Capture the cell that displays the provided text and extract its (X, Y) central coordinate. 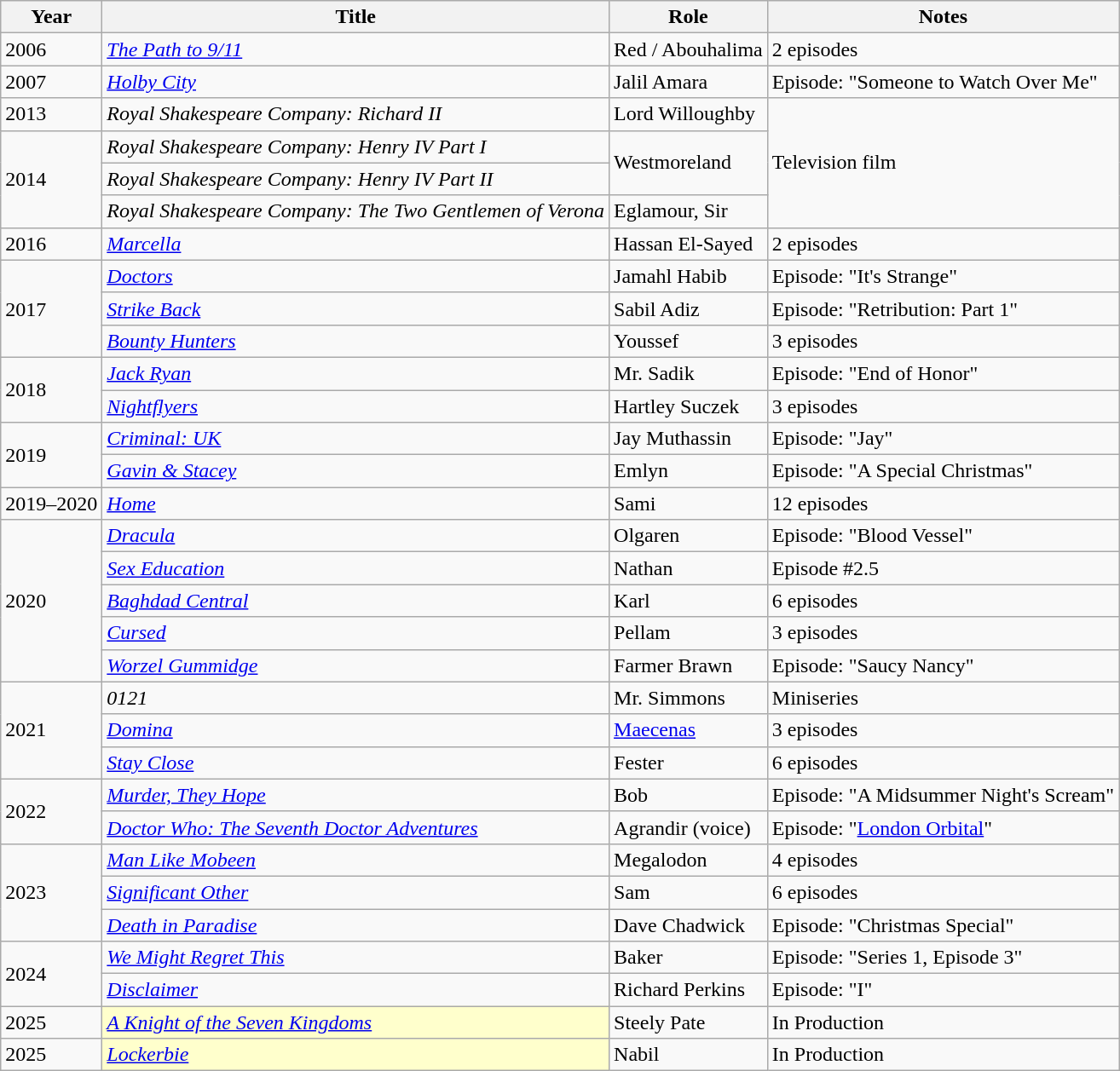
Westmoreland (689, 163)
Bob (689, 795)
Dracula (356, 536)
Episode #2.5 (943, 568)
Royal Shakespeare Company: Richard II (356, 114)
Jamahl Habib (689, 276)
Notes (943, 17)
Jay Muthassin (689, 439)
Criminal: UK (356, 439)
Jack Ryan (356, 373)
2019 (51, 455)
Episode: "London Orbital" (943, 827)
Youssef (689, 341)
2019–2020 (51, 504)
2006 (51, 49)
Stay Close (356, 763)
Richard Perkins (689, 990)
Episode: "Christmas Special" (943, 924)
2021 (51, 730)
Hartley Suczek (689, 406)
2020 (51, 601)
0121 (356, 698)
Episode: "End of Honor" (943, 373)
Holby City (356, 82)
Eglamour, Sir (689, 211)
Emlyn (689, 471)
Steely Pate (689, 1022)
Television film (943, 163)
Red / Abouhalima (689, 49)
2016 (51, 244)
Royal Shakespeare Company: Henry IV Part II (356, 179)
Lord Willoughby (689, 114)
Worzel Gummidge (356, 665)
Miniseries (943, 698)
Nightflyers (356, 406)
2022 (51, 811)
Episode: "Blood Vessel" (943, 536)
2013 (51, 114)
2014 (51, 179)
Role (689, 17)
We Might Regret This (356, 958)
Dave Chadwick (689, 924)
Royal Shakespeare Company: Henry IV Part I (356, 147)
4 episodes (943, 860)
Doctor Who: The Seventh Doctor Adventures (356, 827)
Sami (689, 504)
Marcella (356, 244)
Olgaren (689, 536)
Lockerbie (356, 1055)
Fester (689, 763)
A Knight of the Seven Kingdoms (356, 1022)
Episode: "Someone to Watch Over Me" (943, 82)
Episode: "A Midsummer Night's Scream" (943, 795)
Megalodon (689, 860)
2023 (51, 892)
Title (356, 17)
Death in Paradise (356, 924)
12 episodes (943, 504)
Karl (689, 601)
Mr. Simmons (689, 698)
Baker (689, 958)
Pellam (689, 633)
Sex Education (356, 568)
The Path to 9/11 (356, 49)
Episode: "I" (943, 990)
Bounty Hunters (356, 341)
Episode: "Jay" (943, 439)
Doctors (356, 276)
Year (51, 17)
2007 (51, 82)
Sabil Adiz (689, 308)
Episode: "A Special Christmas" (943, 471)
Nathan (689, 568)
Royal Shakespeare Company: The Two Gentlemen of Verona (356, 211)
Murder, They Hope (356, 795)
Home (356, 504)
2017 (51, 308)
Domina (356, 730)
Disclaimer (356, 990)
Episode: "Series 1, Episode 3" (943, 958)
Mr. Sadik (689, 373)
Baghdad Central (356, 601)
Significant Other (356, 892)
Sam (689, 892)
2024 (51, 974)
Gavin & Stacey (356, 471)
Nabil (689, 1055)
Man Like Mobeen (356, 860)
Maecenas (689, 730)
Strike Back (356, 308)
Hassan El-Sayed (689, 244)
Agrandir (voice) (689, 827)
Episode: "Retribution: Part 1" (943, 308)
Farmer Brawn (689, 665)
Episode: "It's Strange" (943, 276)
Episode: "Saucy Nancy" (943, 665)
Jalil Amara (689, 82)
2018 (51, 389)
Cursed (356, 633)
